Search for the cell housing the specified text and yield its [X, Y] center coordinate. 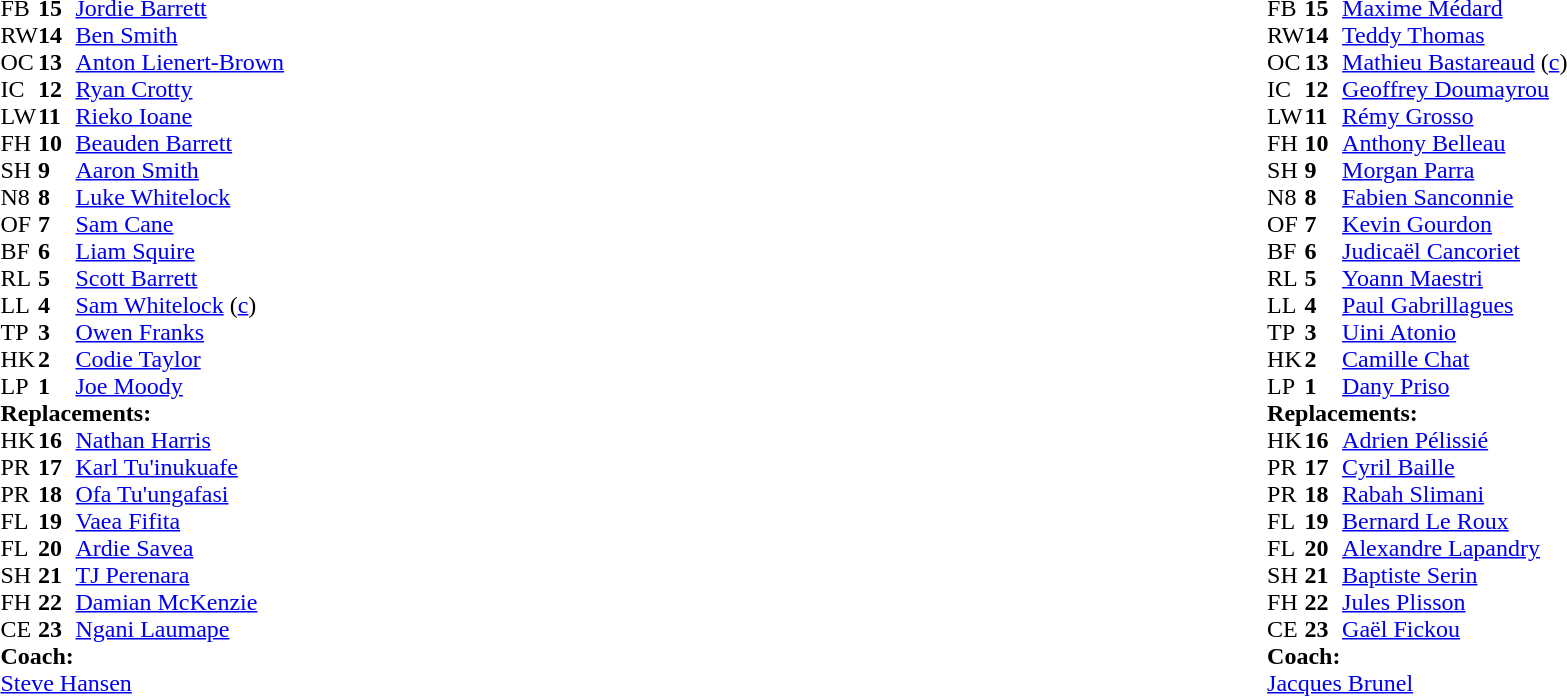
Dany Priso [1454, 386]
Nathan Harris [180, 440]
Beauden Barrett [180, 144]
Cyril Baille [1454, 468]
Sam Whitelock (c) [180, 306]
Ben Smith [180, 36]
Baptiste Serin [1454, 576]
Ardie Savea [180, 548]
Ngani Laumape [180, 630]
Geoffrey Doumayrou [1454, 90]
Scott Barrett [180, 278]
Codie Taylor [180, 360]
Adrien Pélissié [1454, 440]
Liam Squire [180, 252]
Rémy Grosso [1454, 116]
Ofa Tu'ungafasi [180, 494]
Camille Chat [1454, 360]
Owen Franks [180, 332]
Ryan Crotty [180, 90]
Kevin Gourdon [1454, 224]
Jules Plisson [1454, 602]
TJ Perenara [180, 576]
Luke Whitelock [180, 198]
Anton Lienert-Brown [180, 62]
Rieko Ioane [180, 116]
Fabien Sanconnie [1454, 198]
Teddy Thomas [1454, 36]
Damian McKenzie [180, 602]
Judicaël Cancoriet [1454, 252]
Karl Tu'inukuafe [180, 468]
Sam Cane [180, 224]
Mathieu Bastareaud (c) [1454, 62]
Yoann Maestri [1454, 278]
Alexandre Lapandry [1454, 548]
Morgan Parra [1454, 170]
Joe Moody [180, 386]
Vaea Fifita [180, 522]
Uini Atonio [1454, 332]
Bernard Le Roux [1454, 522]
Paul Gabrillagues [1454, 306]
Anthony Belleau [1454, 144]
Rabah Slimani [1454, 494]
Aaron Smith [180, 170]
Gaël Fickou [1454, 630]
